Find where the given text appears and provide that cell's center as (x, y) coordinate. 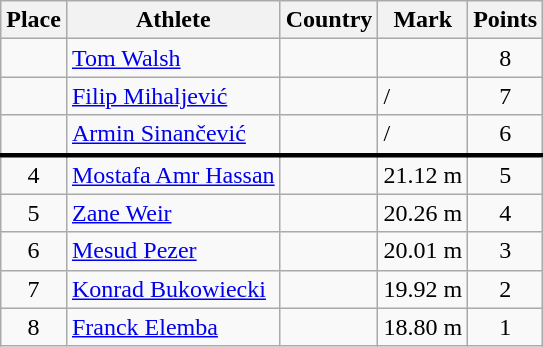
Athlete (173, 20)
Points (506, 20)
19.92 m (423, 289)
18.80 m (423, 327)
Mark (423, 20)
Mostafa Amr Hassan (173, 174)
1 (506, 327)
Franck Elemba (173, 327)
20.26 m (423, 213)
21.12 m (423, 174)
Tom Walsh (173, 58)
Konrad Bukowiecki (173, 289)
Zane Weir (173, 213)
Place (34, 20)
2 (506, 289)
Armin Sinančević (173, 135)
Country (329, 20)
Mesud Pezer (173, 251)
3 (506, 251)
20.01 m (423, 251)
Filip Mihaljević (173, 96)
